Search for the cell housing the specified text and yield its (X, Y) center coordinate. 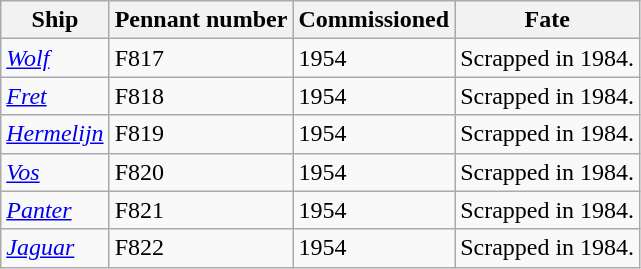
Ship (55, 20)
F818 (201, 96)
Wolf (55, 58)
Panter (55, 210)
Fret (55, 96)
F817 (201, 58)
F820 (201, 172)
Vos (55, 172)
Commissioned (374, 20)
Jaguar (55, 248)
F822 (201, 248)
Hermelijn (55, 134)
F821 (201, 210)
Pennant number (201, 20)
Fate (548, 20)
F819 (201, 134)
